Locate the cell with the specified text and output its [x, y] center coordinate. 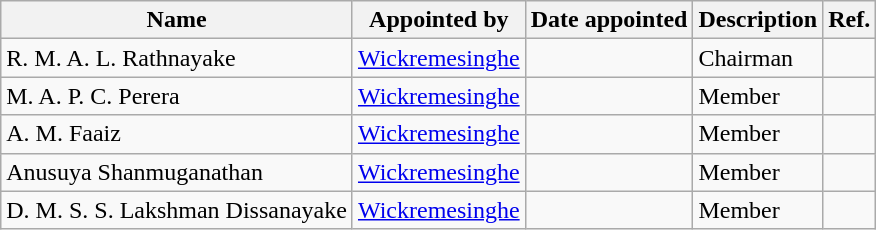
Description [758, 20]
D. M. S. S. Lakshman Dissanayake [177, 210]
Name [177, 20]
Date appointed [609, 20]
M. A. P. C. Perera [177, 96]
Chairman [758, 58]
Anusuya Shanmuganathan [177, 172]
Ref. [850, 20]
R. M. A. L. Rathnayake [177, 58]
A. M. Faaiz [177, 134]
Appointed by [438, 20]
